From the cell containing the given text, extract its center point as (X, Y) coordinate. 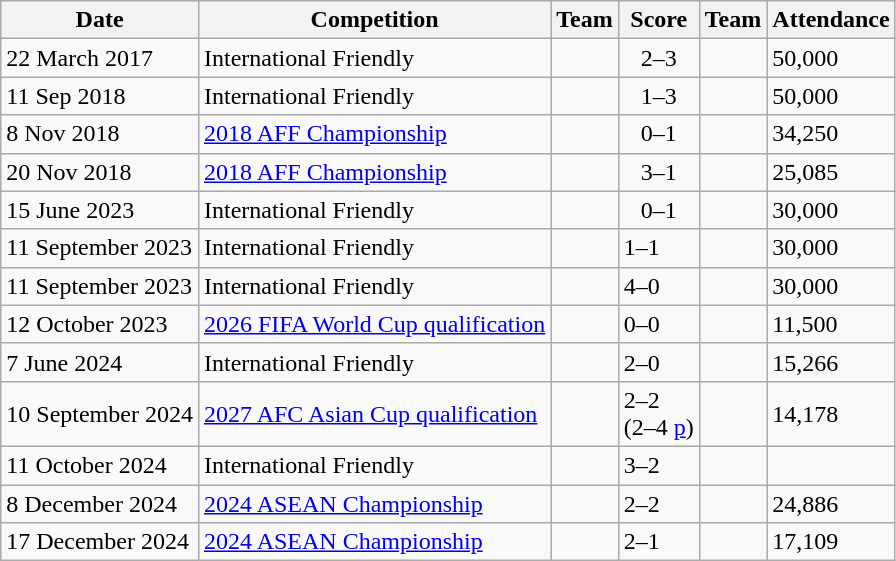
2–2(2–4 p) (658, 414)
2–3 (658, 58)
11 October 2024 (100, 465)
11 Sep 2018 (100, 96)
2–1 (658, 542)
34,250 (831, 134)
15,266 (831, 362)
11,500 (831, 324)
10 September 2024 (100, 414)
1–1 (658, 248)
2027 AFC Asian Cup qualification (374, 414)
Attendance (831, 20)
15 June 2023 (100, 210)
8 Nov 2018 (100, 134)
Competition (374, 20)
2026 FIFA World Cup qualification (374, 324)
2–0 (658, 362)
14,178 (831, 414)
0–0 (658, 324)
24,886 (831, 503)
Date (100, 20)
20 Nov 2018 (100, 172)
8 December 2024 (100, 503)
3–2 (658, 465)
17,109 (831, 542)
2–2 (658, 503)
12 October 2023 (100, 324)
7 June 2024 (100, 362)
25,085 (831, 172)
17 December 2024 (100, 542)
3–1 (658, 172)
1–3 (658, 96)
4–0 (658, 286)
Score (658, 20)
22 March 2017 (100, 58)
